Scan for the cell matching the given text and deliver its [X, Y] coordinate at center. 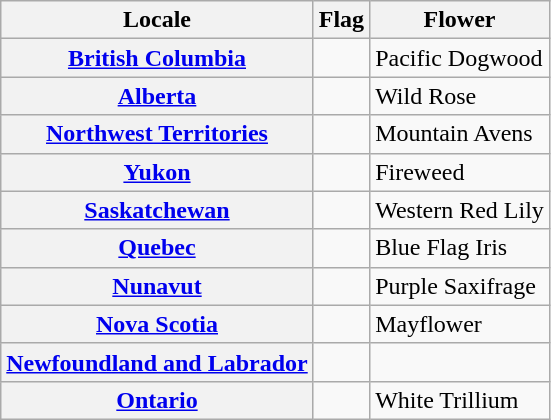
Yukon [157, 172]
Nova Scotia [157, 324]
Mountain Avens [460, 134]
Flower [460, 20]
Pacific Dogwood [460, 58]
Wild Rose [460, 96]
Mayflower [460, 324]
Quebec [157, 248]
Ontario [157, 400]
Locale [157, 20]
Flag [341, 20]
Northwest Territories [157, 134]
Purple Saxifrage [460, 286]
Nunavut [157, 286]
Blue Flag Iris [460, 248]
Newfoundland and Labrador [157, 362]
Fireweed [460, 172]
Alberta [157, 96]
British Columbia [157, 58]
Western Red Lily [460, 210]
Saskatchewan [157, 210]
White Trillium [460, 400]
